Output the [x, y] coordinate of the center of the cell containing the given text.  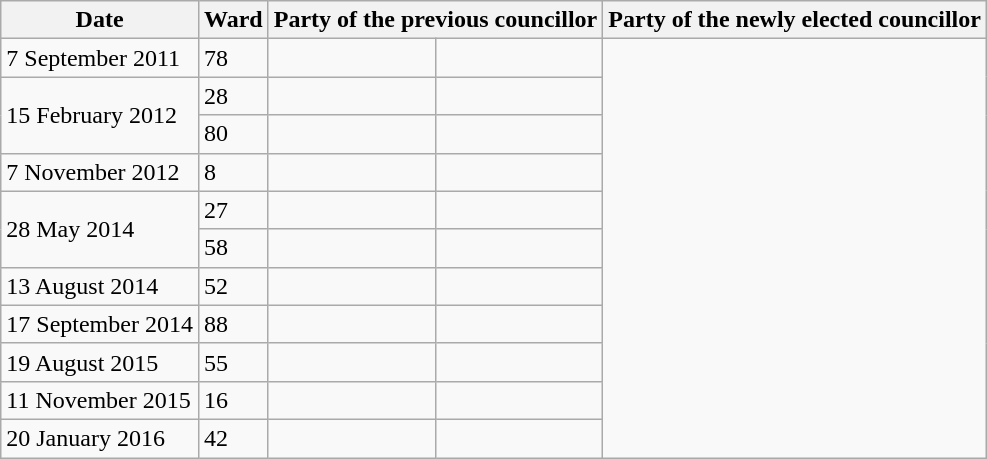
80 [233, 134]
52 [233, 286]
42 [233, 438]
8 [233, 172]
11 November 2015 [100, 400]
7 November 2012 [100, 172]
Date [100, 20]
28 May 2014 [100, 229]
13 August 2014 [100, 286]
58 [233, 248]
Ward [233, 20]
Party of the newly elected councillor [795, 20]
19 August 2015 [100, 362]
28 [233, 96]
Party of the previous councillor [436, 20]
55 [233, 362]
15 February 2012 [100, 115]
27 [233, 210]
20 January 2016 [100, 438]
88 [233, 324]
17 September 2014 [100, 324]
78 [233, 58]
7 September 2011 [100, 58]
16 [233, 400]
